Provide the (X, Y) coordinate of the cell's center where the given text is located.  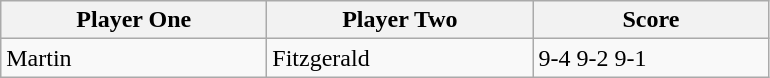
9-4 9-2 9-1 (651, 58)
Martin (134, 58)
Score (651, 20)
Player One (134, 20)
Player Two (400, 20)
Fitzgerald (400, 58)
